Detect which cell encompasses the target text, then output its [X, Y] center coordinate. 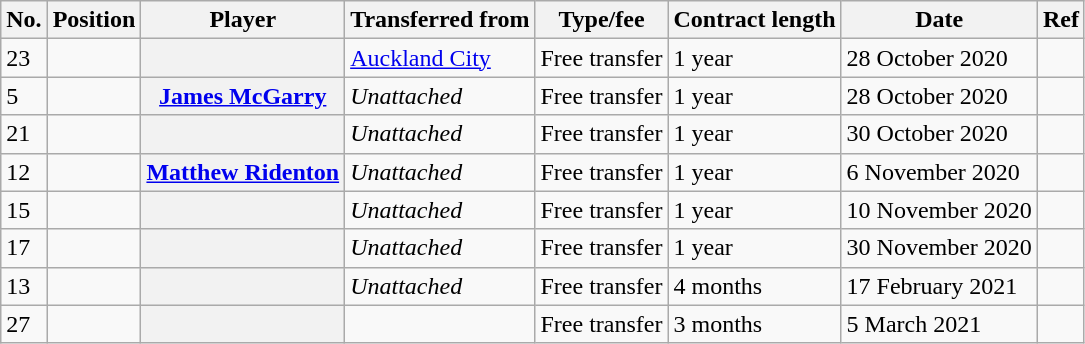
Matthew Ridenton [243, 172]
5 [24, 96]
Date [939, 20]
21 [24, 134]
Position [94, 20]
13 [24, 286]
4 months [754, 286]
James McGarry [243, 96]
No. [24, 20]
6 November 2020 [939, 172]
Player [243, 20]
3 months [754, 324]
17 [24, 248]
30 October 2020 [939, 134]
Transferred from [440, 20]
5 March 2021 [939, 324]
27 [24, 324]
10 November 2020 [939, 210]
Ref [1060, 20]
Type/fee [602, 20]
30 November 2020 [939, 248]
17 February 2021 [939, 286]
Auckland City [440, 58]
12 [24, 172]
Contract length [754, 20]
23 [24, 58]
15 [24, 210]
